Return the (X, Y) coordinate for the center point of the cell that contains the specified text.  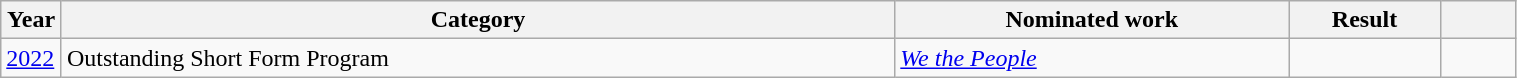
2022 (32, 58)
Outstanding Short Form Program (478, 58)
Nominated work (1092, 20)
We the People (1092, 58)
Result (1365, 20)
Category (478, 20)
Year (32, 20)
